Determine the [X, Y] coordinate at the center of the cell enclosing the given text.  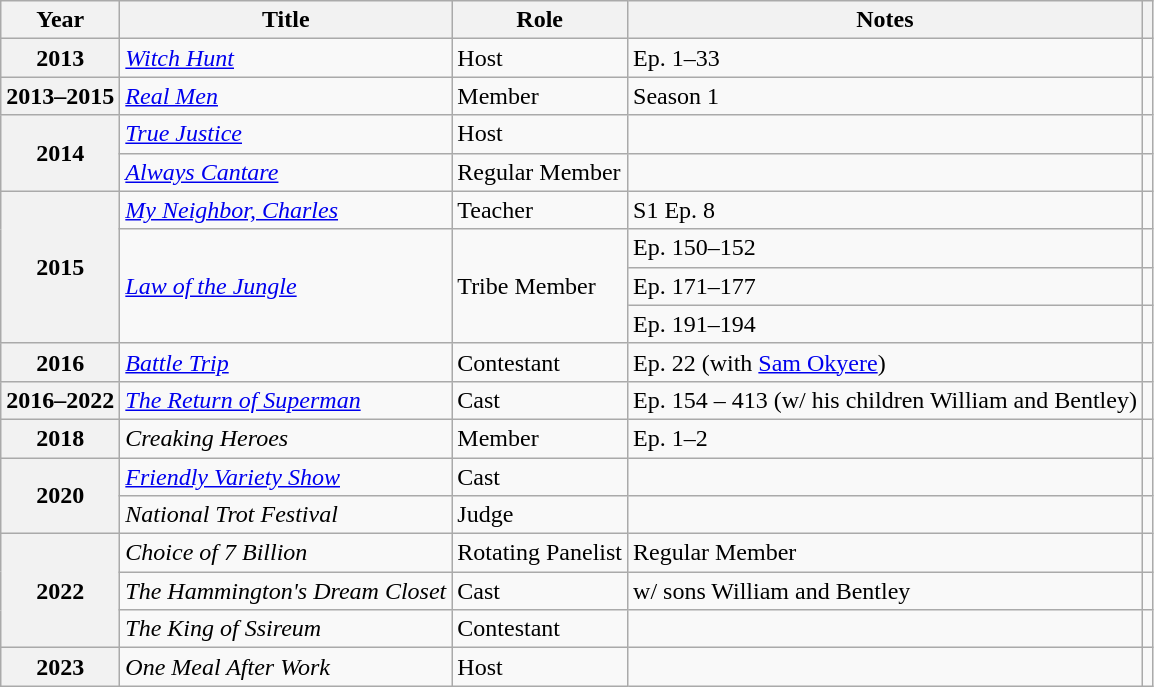
Ep. 22 (with Sam Okyere) [886, 362]
2013 [60, 58]
Year [60, 20]
2015 [60, 267]
My Neighbor, Charles [286, 210]
Teacher [540, 210]
Battle Trip [286, 362]
Always Cantare [286, 172]
2022 [60, 591]
Season 1 [886, 96]
Choice of 7 Billion [286, 553]
Ep. 171–177 [886, 286]
Judge [540, 515]
2020 [60, 496]
2014 [60, 153]
w/ sons William and Bentley [886, 591]
Ep. 150–152 [886, 248]
Friendly Variety Show [286, 477]
Ep. 191–194 [886, 324]
Law of the Jungle [286, 286]
Ep. 154 – 413 (w/ his children William and Bentley) [886, 400]
2016–2022 [60, 400]
The King of Ssireum [286, 629]
Tribe Member [540, 286]
Rotating Panelist [540, 553]
Ep. 1–2 [886, 438]
S1 Ep. 8 [886, 210]
Ep. 1–33 [886, 58]
National Trot Festival [286, 515]
True Justice [286, 134]
Title [286, 20]
2018 [60, 438]
2023 [60, 667]
One Meal After Work [286, 667]
Creaking Heroes [286, 438]
Role [540, 20]
2016 [60, 362]
2013–2015 [60, 96]
Witch Hunt [286, 58]
Real Men [286, 96]
The Return of Superman [286, 400]
The Hammington's Dream Closet [286, 591]
Notes [886, 20]
